Return the [X, Y] coordinate for the center point of the cell that contains the specified text.  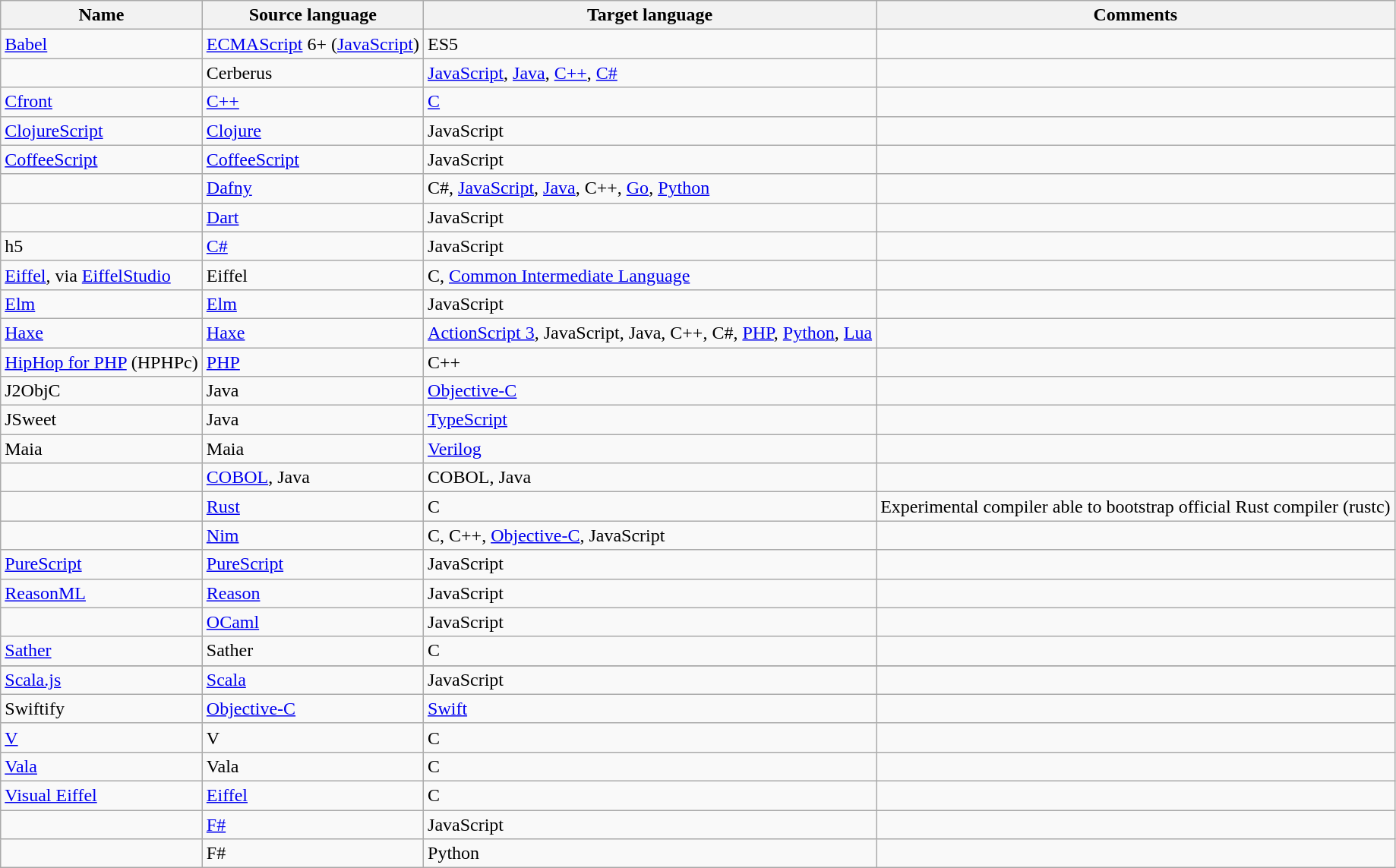
Experimental compiler able to bootstrap official Rust compiler (rustc) [1135, 507]
Reason [313, 593]
ES5 [650, 44]
Rust [313, 507]
Cerberus [313, 73]
TypeScript [650, 420]
Cfront [102, 102]
Scala [313, 680]
Verilog [650, 449]
Swift [650, 709]
C, C++, Objective-C, JavaScript [650, 535]
ActionScript 3, JavaScript, Java, C++, C#, PHP, Python, Lua [650, 333]
C, Common Intermediate Language [650, 275]
PHP [313, 362]
J2ObjC [102, 391]
h5 [102, 246]
JavaScript, Java, C++, C# [650, 73]
Source language [313, 15]
Babel [102, 44]
Clojure [313, 131]
Visual Eiffel [102, 795]
Dart [313, 217]
Target language [650, 15]
Name [102, 15]
Scala.js [102, 680]
ReasonML [102, 593]
HipHop for PHP (HPHPc) [102, 362]
OCaml [313, 622]
JSweet [102, 420]
Eiffel, via EiffelStudio [102, 275]
ClojureScript [102, 131]
Dafny [313, 188]
Nim [313, 535]
Comments [1135, 15]
C# [313, 246]
ECMAScript 6+ (JavaScript) [313, 44]
C#, JavaScript, Java, C++, Go, Python [650, 188]
Python [650, 854]
Swiftify [102, 709]
